Locate the cell with the specified text and output its [X, Y] center coordinate. 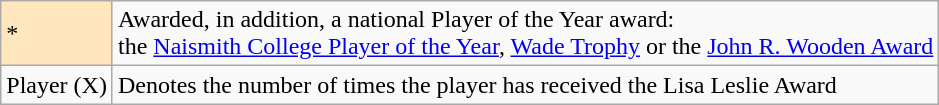
Denotes the number of times the player has received the Lisa Leslie Award [525, 85]
Player (X) [57, 85]
* [57, 34]
Awarded, in addition, a national Player of the Year award: the Naismith College Player of the Year, Wade Trophy or the John R. Wooden Award [525, 34]
